Output the [X, Y] coordinate of the center of the cell containing the given text.  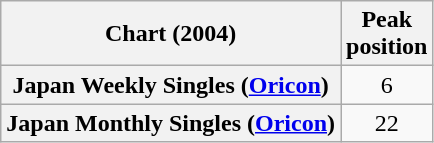
Japan Monthly Singles (Oricon) [171, 123]
22 [387, 123]
6 [387, 85]
Japan Weekly Singles (Oricon) [171, 85]
Chart (2004) [171, 34]
Peakposition [387, 34]
